Capture the cell that displays the provided text and extract its [X, Y] central coordinate. 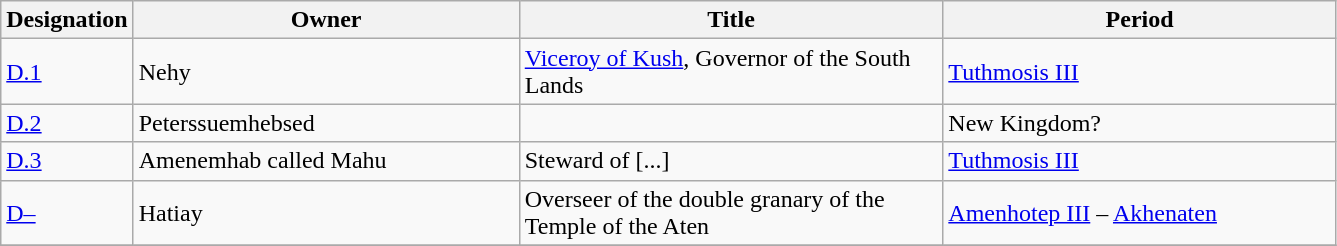
D.2 [67, 123]
Owner [326, 20]
Steward of [...] [731, 161]
Overseer of the double granary of the Temple of the Aten [731, 212]
Viceroy of Kush, Governor of the South Lands [731, 72]
D.3 [67, 161]
Peterssuemhebsed [326, 123]
Hatiay [326, 212]
D– [67, 212]
Amenemhab called Mahu [326, 161]
D.1 [67, 72]
Designation [67, 20]
New Kingdom? [1140, 123]
Title [731, 20]
Period [1140, 20]
Amenhotep III – Akhenaten [1140, 212]
Nehy [326, 72]
